Locate the cell with the specified text and output its (X, Y) center coordinate. 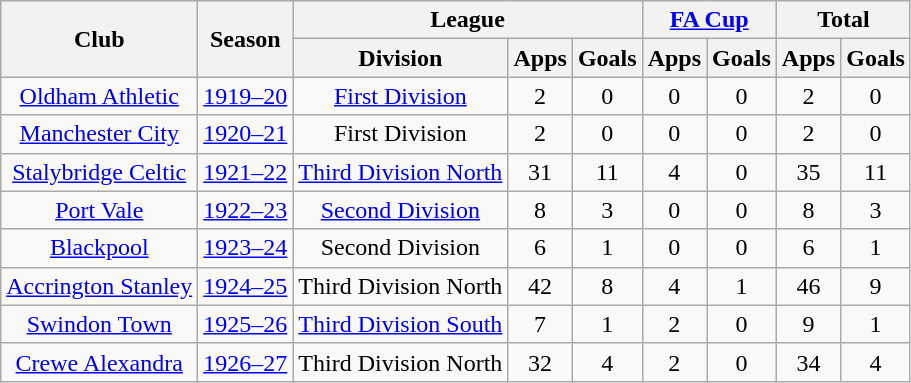
Manchester City (100, 134)
League (468, 20)
32 (540, 362)
1920–21 (246, 134)
Accrington Stanley (100, 286)
Club (100, 39)
Swindon Town (100, 324)
FA Cup (709, 20)
1924–25 (246, 286)
Port Vale (100, 210)
1926–27 (246, 362)
Season (246, 39)
1921–22 (246, 172)
Oldham Athletic (100, 96)
34 (808, 362)
1919–20 (246, 96)
7 (540, 324)
46 (808, 286)
Stalybridge Celtic (100, 172)
1923–24 (246, 248)
42 (540, 286)
Division (400, 58)
Third Division South (400, 324)
35 (808, 172)
1925–26 (246, 324)
31 (540, 172)
Blackpool (100, 248)
1922–23 (246, 210)
Total (843, 20)
Crewe Alexandra (100, 362)
